Identify which cell holds the provided text, then report its [X, Y] central coordinate. 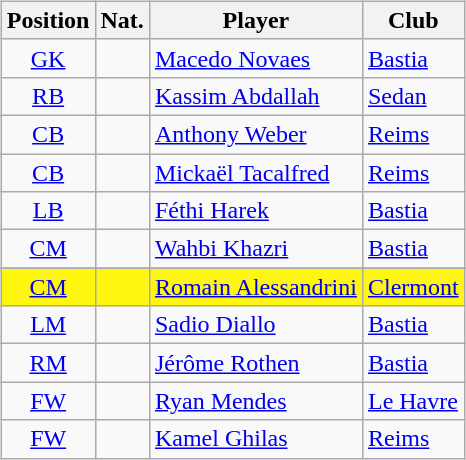
LB [48, 211]
Sedan [413, 96]
Nat. [122, 20]
Kassim Abdallah [256, 96]
RB [48, 96]
Ryan Mendes [256, 401]
Mickaël Tacalfred [256, 173]
Club [413, 20]
GK [48, 58]
Anthony Weber [256, 134]
Position [48, 20]
Clermont [413, 287]
Romain Alessandrini [256, 287]
RM [48, 363]
Sadio Diallo [256, 325]
LM [48, 325]
Wahbi Khazri [256, 249]
Macedo Novaes [256, 58]
Player [256, 20]
Le Havre [413, 401]
Kamel Ghilas [256, 439]
Jérôme Rothen [256, 363]
Féthi Harek [256, 211]
